Capture the cell that displays the provided text and extract its (x, y) central coordinate. 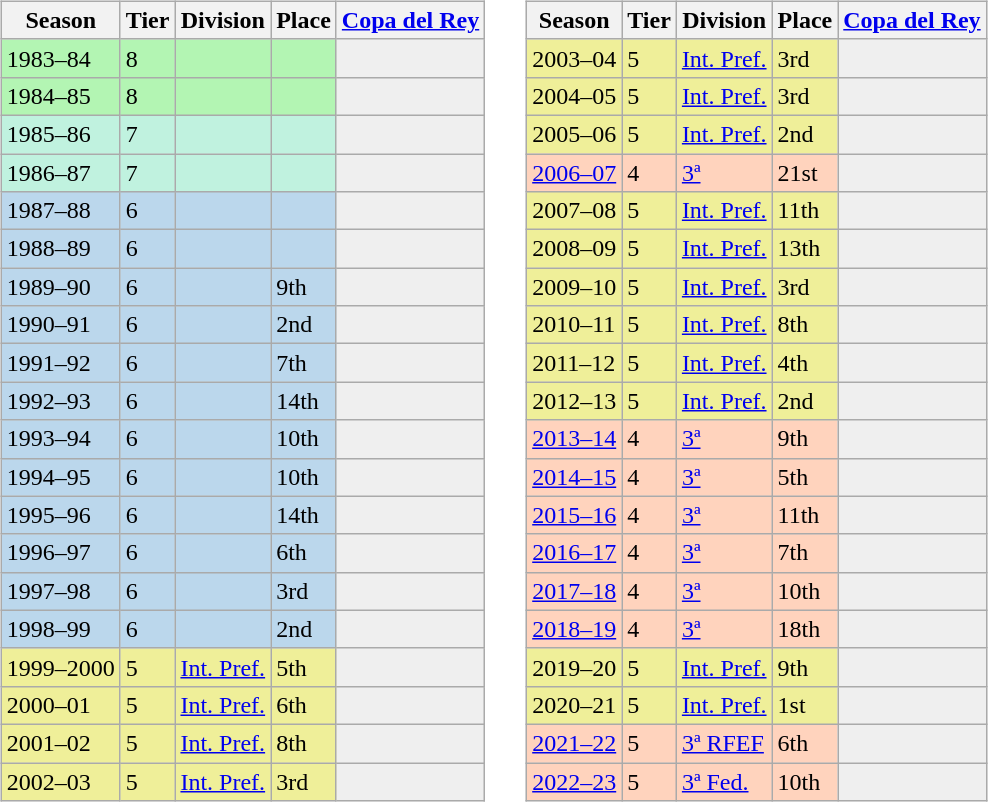
2022–23 (574, 781)
2020–21 (574, 705)
1986–87 (60, 173)
13th (805, 249)
4th (805, 363)
2021–22 (574, 743)
1996–97 (60, 553)
1999–2000 (60, 667)
2005–06 (574, 134)
18th (805, 629)
2000–01 (60, 705)
1984–85 (60, 96)
1998–99 (60, 629)
2018–19 (574, 629)
1993–94 (60, 439)
1997–98 (60, 591)
1992–93 (60, 401)
2004–05 (574, 96)
2001–02 (60, 743)
2008–09 (574, 249)
2014–15 (574, 477)
2013–14 (574, 439)
2007–08 (574, 211)
2009–10 (574, 287)
2017–18 (574, 591)
21st (805, 173)
2002–03 (60, 781)
2003–04 (574, 58)
1983–84 (60, 58)
1988–89 (60, 249)
1st (805, 705)
2019–20 (574, 667)
1994–95 (60, 477)
1995–96 (60, 515)
1985–86 (60, 134)
3ª Fed. (724, 781)
1989–90 (60, 287)
2010–11 (574, 325)
1987–88 (60, 211)
3ª RFEF (724, 743)
2006–07 (574, 173)
2015–16 (574, 515)
2011–12 (574, 363)
2012–13 (574, 401)
2016–17 (574, 553)
1991–92 (60, 363)
1990–91 (60, 325)
